Find where the given text appears and provide that cell's center as (x, y) coordinate. 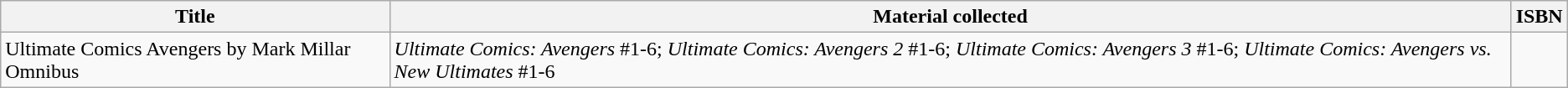
Ultimate Comics: Avengers #1-6; Ultimate Comics: Avengers 2 #1-6; Ultimate Comics: Avengers 3 #1-6; Ultimate Comics: Avengers vs. New Ultimates #1-6 (950, 60)
Material collected (950, 17)
Title (195, 17)
ISBN (1540, 17)
Ultimate Comics Avengers by Mark Millar Omnibus (195, 60)
